Detect which cell encompasses the target text, then output its (X, Y) center coordinate. 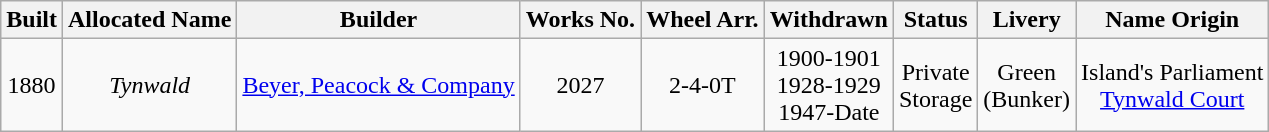
Allocated Name (150, 20)
1900-19011928-19291947-Date (828, 85)
Built (32, 20)
Withdrawn (828, 20)
Beyer, Peacock & Company (378, 85)
Green(Bunker) (1027, 85)
Island's ParliamentTynwald Court (1172, 85)
Name Origin (1172, 20)
PrivateStorage (935, 85)
Builder (378, 20)
Status (935, 20)
Works No. (580, 20)
Livery (1027, 20)
2-4-0T (702, 85)
Wheel Arr. (702, 20)
Tynwald (150, 85)
1880 (32, 85)
2027 (580, 85)
